Return the [X, Y] coordinate for the center point of the cell that contains the specified text.  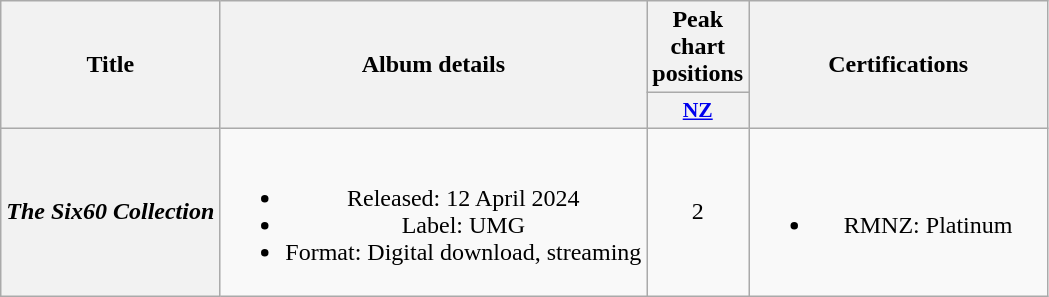
RMNZ: Platinum [898, 212]
Certifications [898, 65]
Title [110, 65]
The Six60 Collection [110, 212]
2 [698, 212]
NZ [698, 111]
Released: 12 April 2024Label: UMGFormat: Digital download, streaming [434, 212]
Peak chart positions [698, 47]
Album details [434, 65]
